Scan for the cell matching the given text and deliver its [X, Y] coordinate at center. 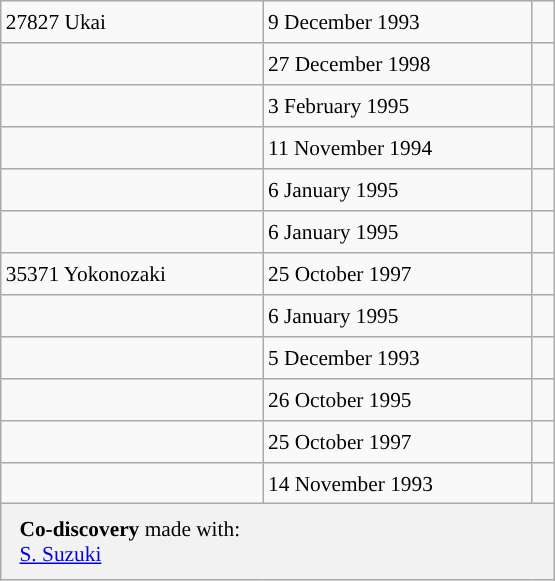
Co-discovery made with: S. Suzuki [278, 542]
35371 Yokonozaki [132, 274]
3 February 1995 [398, 106]
27 December 1998 [398, 64]
14 November 1993 [398, 483]
5 December 1993 [398, 357]
27827 Ukai [132, 22]
9 December 1993 [398, 22]
11 November 1994 [398, 148]
26 October 1995 [398, 399]
